Pinpoint the cell where the given text exists, returning its (X, Y) midpoint coordinate. 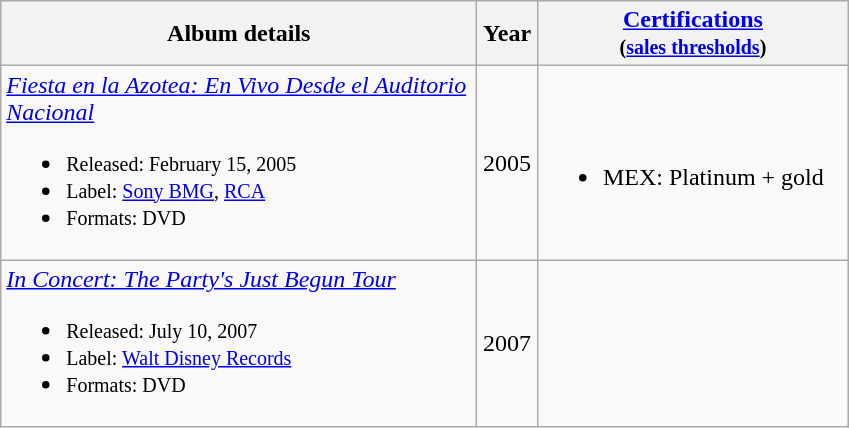
Certifications(sales thresholds) (692, 34)
2005 (508, 163)
MEX: Platinum + gold (692, 163)
Album details (239, 34)
Fiesta en la Azotea: En Vivo Desde el Auditorio NacionalReleased: February 15, 2005Label: Sony BMG, RCAFormats: DVD (239, 163)
Year (508, 34)
In Concert: The Party's Just Begun TourReleased: July 10, 2007Label: Walt Disney RecordsFormats: DVD (239, 344)
2007 (508, 344)
